Provide the [X, Y] coordinate of the cell's center where the given text is located.  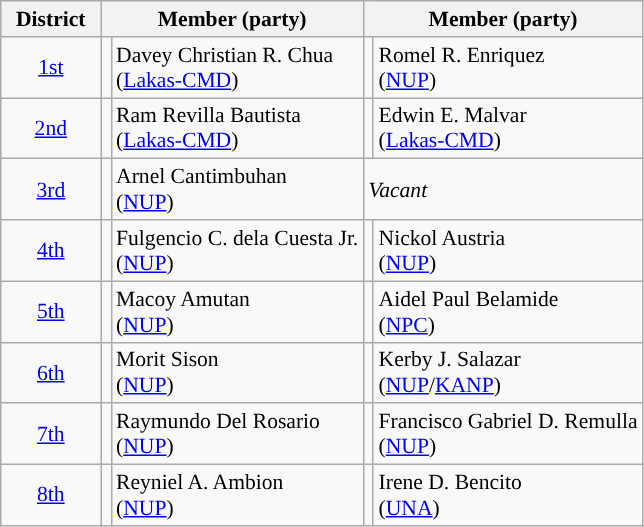
Davey Christian R. Chua(Lakas-CMD) [237, 68]
Aidel Paul Belamide(NPC) [508, 312]
Nickol Austria(NUP) [508, 250]
Edwin E. Malvar(Lakas-CMD) [508, 128]
Kerby J. Salazar(NUP/KANP) [508, 372]
1st [51, 68]
District [51, 19]
Reyniel A. Ambion(NUP) [237, 496]
2nd [51, 128]
Ram Revilla Bautista (Lakas-CMD) [237, 128]
Macoy Amutan(NUP) [237, 312]
Arnel Cantimbuhan(NUP) [237, 190]
3rd [51, 190]
Raymundo Del Rosario(NUP) [237, 434]
7th [51, 434]
4th [51, 250]
8th [51, 496]
Romel R. Enriquez(NUP) [508, 68]
5th [51, 312]
Francisco Gabriel D. Remulla(NUP) [508, 434]
Irene D. Bencito(UNA) [508, 496]
Vacant [502, 190]
6th [51, 372]
Morit Sison(NUP) [237, 372]
Fulgencio C. dela Cuesta Jr.(NUP) [237, 250]
